For the text-containing cell, return its midpoint in (X, Y) coordinate format. 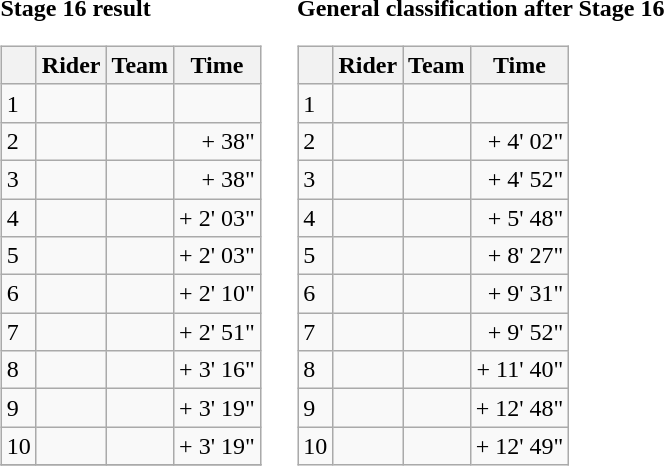
+ 3' 16" (218, 370)
+ 9' 31" (520, 294)
+ 8' 27" (520, 256)
+ 5' 48" (520, 217)
+ 4' 02" (520, 141)
+ 2' 10" (218, 294)
+ 2' 51" (218, 332)
+ 4' 52" (520, 179)
+ 12' 49" (520, 446)
+ 12' 48" (520, 408)
+ 9' 52" (520, 332)
+ 11' 40" (520, 370)
